Extract the [X, Y] coordinate from the center of the cell holding the provided text.  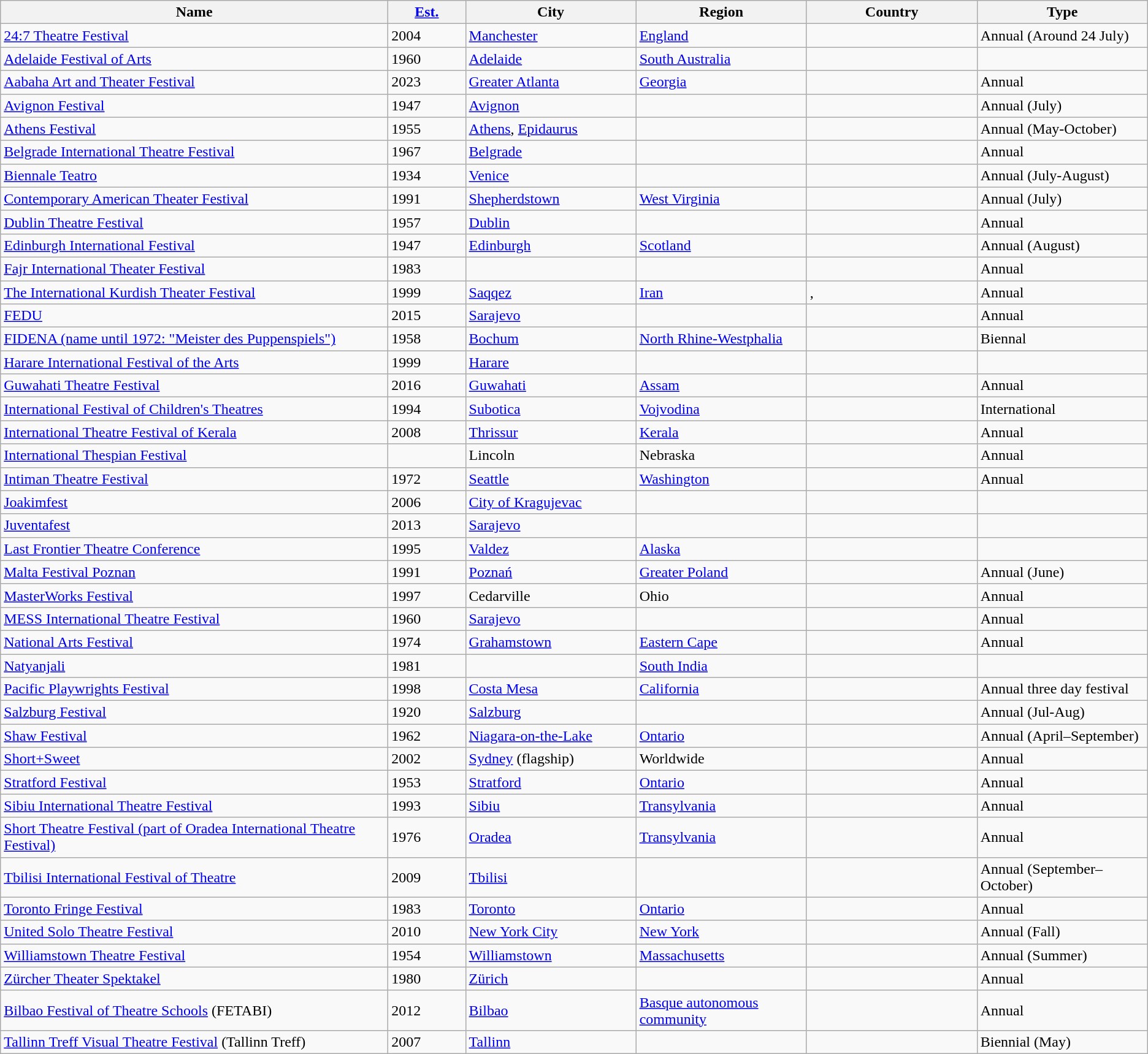
1997 [427, 595]
Annual (Around 24 July) [1062, 36]
Juventafest [194, 525]
Eastern Cape [721, 642]
2023 [427, 82]
Alaska [721, 549]
2002 [427, 759]
Valdez [551, 549]
2015 [427, 316]
1920 [427, 712]
Dublin Theatre Festival [194, 222]
City [551, 12]
1994 [427, 409]
Williamstown [551, 955]
New York City [551, 932]
Manchester [551, 36]
1995 [427, 549]
Annual (Jul-Aug) [1062, 712]
Pacific Playwrights Festival [194, 689]
Shepherdstown [551, 199]
Guwahati [551, 386]
1980 [427, 979]
2008 [427, 432]
Kerala [721, 432]
Biennale Teatro [194, 175]
Saqqez [551, 292]
1976 [427, 838]
West Virginia [721, 199]
2004 [427, 36]
Malta Festival Poznan [194, 572]
United Solo Theatre Festival [194, 932]
Sydney (flagship) [551, 759]
Salzburg Festival [194, 712]
Shaw Festival [194, 736]
Belgrade [551, 152]
Nebraska [721, 456]
Salzburg [551, 712]
Annual (Summer) [1062, 955]
Toronto [551, 909]
FEDU [194, 316]
Annual (June) [1062, 572]
Annual (August) [1062, 245]
Biennal [1062, 339]
Bilbao Festival of Theatre Schools (FETABI) [194, 1010]
Niagara-on-the-Lake [551, 736]
Last Frontier Theatre Conference [194, 549]
Region [721, 12]
Aabaha Art and Theater Festival [194, 82]
Type [1062, 12]
Iran [721, 292]
Harare International Festival of the Arts [194, 362]
Oradea [551, 838]
Lincoln [551, 456]
Williamstown Theatre Festival [194, 955]
Annual (April–September) [1062, 736]
Bochum [551, 339]
FIDENA (name until 1972: "Meister des Puppenspiels") [194, 339]
New York [721, 932]
2009 [427, 877]
Annual (July-August) [1062, 175]
Avignon [551, 105]
North Rhine-Westphalia [721, 339]
Short+Sweet [194, 759]
Stratford [551, 782]
Assam [721, 386]
2010 [427, 932]
1958 [427, 339]
Scotland [721, 245]
Costa Mesa [551, 689]
International Theatre Festival of Kerala [194, 432]
Cedarville [551, 595]
Sibiu [551, 806]
2016 [427, 386]
Short Theatre Festival (part of Oradea International Theatre Festival) [194, 838]
Basque autonomous community [721, 1010]
Thrissur [551, 432]
1955 [427, 129]
Tbilisi [551, 877]
1981 [427, 665]
Athens Festival [194, 129]
Toronto Fringe Festival [194, 909]
Country [892, 12]
Fajr International Theater Festival [194, 269]
Natyanjali [194, 665]
Avignon Festival [194, 105]
Georgia [721, 82]
1993 [427, 806]
, [892, 292]
2013 [427, 525]
England [721, 36]
Tallinn Treff Visual Theatre Festival (Tallinn Treff) [194, 1042]
Poznań [551, 572]
2012 [427, 1010]
Washington [721, 479]
1934 [427, 175]
Intiman Theatre Festival [194, 479]
Athens, Epidaurus [551, 129]
1998 [427, 689]
Joakimfest [194, 502]
Edinburgh [551, 245]
City of Kragujevac [551, 502]
1954 [427, 955]
Stratford Festival [194, 782]
24:7 Theatre Festival [194, 36]
Annual (September–October) [1062, 877]
1953 [427, 782]
1974 [427, 642]
California [721, 689]
Vojvodina [721, 409]
The International Kurdish Theater Festival [194, 292]
Est. [427, 12]
Name [194, 12]
Sibiu International Theatre Festival [194, 806]
2006 [427, 502]
National Arts Festival [194, 642]
Annual three day festival [1062, 689]
Contemporary American Theater Festival [194, 199]
International Festival of Children's Theatres [194, 409]
South India [721, 665]
Massachusetts [721, 955]
Tbilisi International Festival of Theatre [194, 877]
Harare [551, 362]
1967 [427, 152]
Dublin [551, 222]
Subotica [551, 409]
Zürich [551, 979]
International [1062, 409]
Greater Poland [721, 572]
MasterWorks Festival [194, 595]
Annual (Fall) [1062, 932]
Venice [551, 175]
Adelaide Festival of Arts [194, 59]
Tallinn [551, 1042]
Zürcher Theater Spektakel [194, 979]
Adelaide [551, 59]
Annual (May-October) [1062, 129]
Worldwide [721, 759]
1957 [427, 222]
Guwahati Theatre Festival [194, 386]
Belgrade International Theatre Festival [194, 152]
1972 [427, 479]
Seattle [551, 479]
MESS International Theatre Festival [194, 619]
Biennial (May) [1062, 1042]
Grahamstown [551, 642]
Edinburgh International Festival [194, 245]
South Australia [721, 59]
Ohio [721, 595]
International Thespian Festival [194, 456]
2007 [427, 1042]
1962 [427, 736]
Greater Atlanta [551, 82]
Bilbao [551, 1010]
